Extract the [x, y] coordinate from the center of the cell holding the provided text.  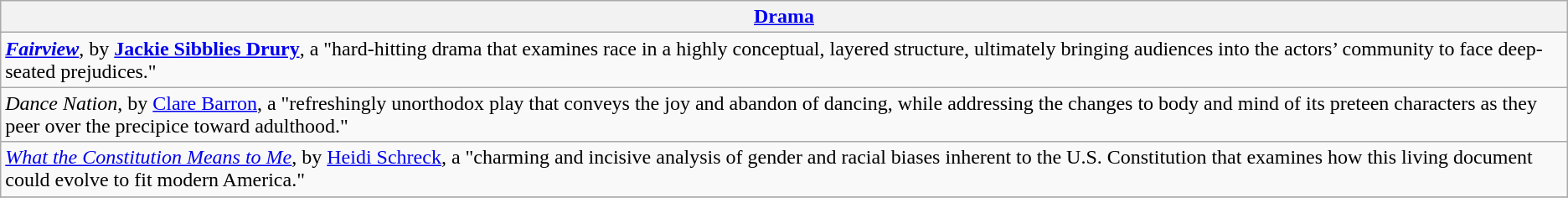
Drama [784, 17]
